For the text-containing cell, return its midpoint in [x, y] coordinate format. 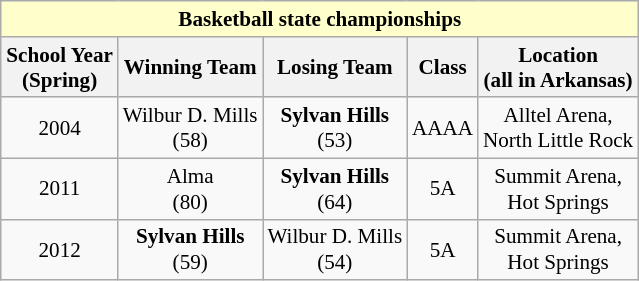
2004 [60, 128]
2012 [60, 250]
2011 [60, 188]
Basketball state championships [320, 18]
School Year(Spring) [60, 66]
Wilbur D. Mills(58) [190, 128]
Sylvan Hills(64) [334, 188]
Alma(80) [190, 188]
Class [442, 66]
Wilbur D. Mills(54) [334, 250]
Alltel Arena, North Little Rock [558, 128]
AAAA [442, 128]
Sylvan Hills(59) [190, 250]
Location(all in Arkansas) [558, 66]
Winning Team [190, 66]
Sylvan Hills (53) [334, 128]
Losing Team [334, 66]
